Search for the cell housing the specified text and yield its [x, y] center coordinate. 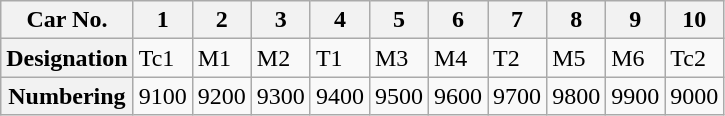
9100 [162, 96]
Car No. [67, 20]
Tc1 [162, 58]
10 [694, 20]
5 [398, 20]
T1 [340, 58]
M4 [458, 58]
9600 [458, 96]
2 [222, 20]
M1 [222, 58]
1 [162, 20]
Tc2 [694, 58]
3 [280, 20]
T2 [518, 58]
9000 [694, 96]
9800 [576, 96]
9500 [398, 96]
9200 [222, 96]
9900 [636, 96]
9 [636, 20]
8 [576, 20]
M6 [636, 58]
9700 [518, 96]
9400 [340, 96]
Designation [67, 58]
M3 [398, 58]
M2 [280, 58]
4 [340, 20]
9300 [280, 96]
Numbering [67, 96]
7 [518, 20]
M5 [576, 58]
6 [458, 20]
